Scan for the cell matching the given text and deliver its [X, Y] coordinate at center. 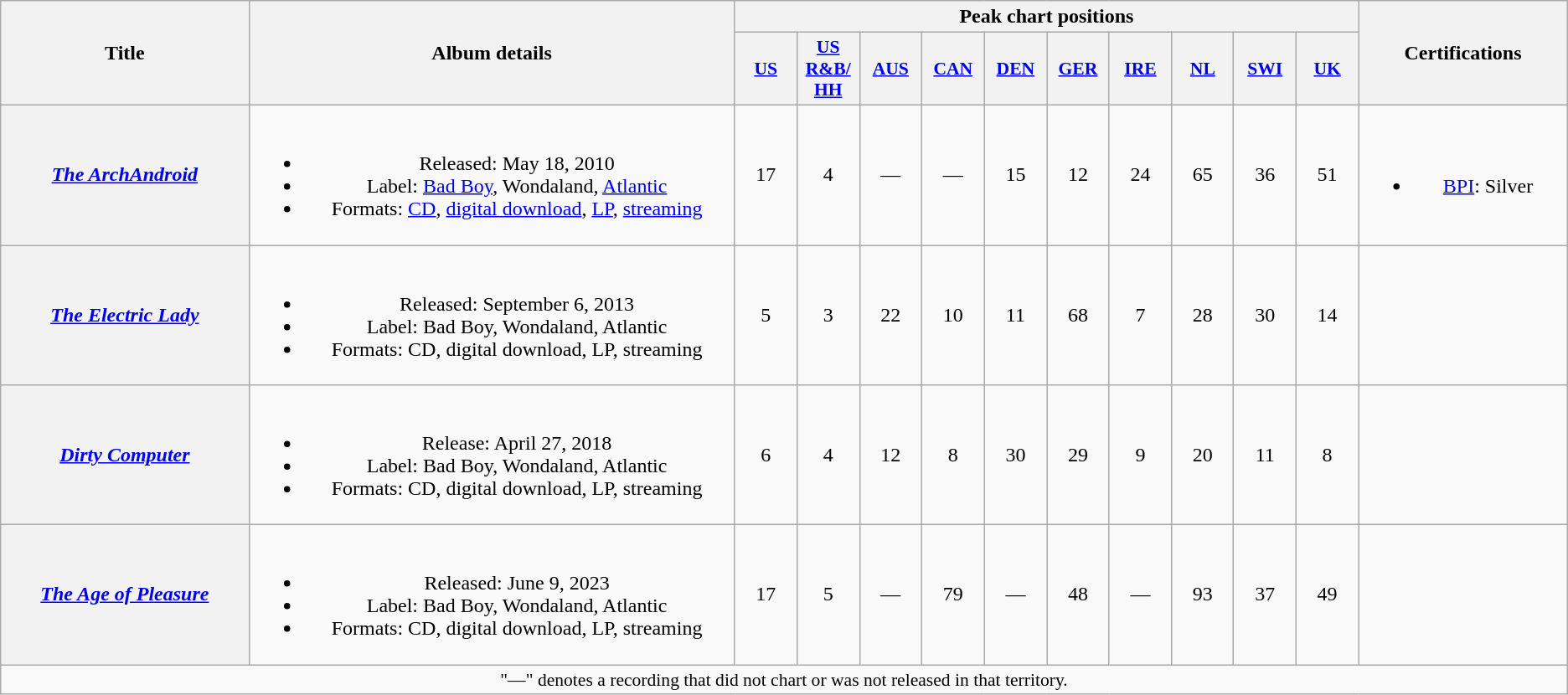
US [766, 69]
GER [1079, 69]
SWI [1265, 69]
AUS [891, 69]
51 [1327, 174]
68 [1079, 315]
28 [1203, 315]
48 [1079, 595]
The Age of Pleasure [125, 595]
"—" denotes a recording that did not chart or was not released in that territory. [784, 680]
CAN [953, 69]
24 [1140, 174]
Certifications [1462, 54]
Released: September 6, 2013Label: Bad Boy, Wondaland, AtlanticFormats: CD, digital download, LP, streaming [492, 315]
Released: May 18, 2010Label: Bad Boy, Wondaland, AtlanticFormats: CD, digital download, LP, streaming [492, 174]
BPI: Silver [1462, 174]
UK [1327, 69]
29 [1079, 456]
49 [1327, 595]
The ArchAndroid [125, 174]
Peak chart positions [1047, 17]
14 [1327, 315]
10 [953, 315]
20 [1203, 456]
7 [1140, 315]
USR&B/HH [828, 69]
36 [1265, 174]
3 [828, 315]
Dirty Computer [125, 456]
Release: April 27, 2018Label: Bad Boy, Wondaland, AtlanticFormats: CD, digital download, LP, streaming [492, 456]
Album details [492, 54]
6 [766, 456]
DEN [1015, 69]
IRE [1140, 69]
37 [1265, 595]
22 [891, 315]
65 [1203, 174]
The Electric Lady [125, 315]
9 [1140, 456]
15 [1015, 174]
93 [1203, 595]
Released: June 9, 2023Label: Bad Boy, Wondaland, AtlanticFormats: CD, digital download, LP, streaming [492, 595]
79 [953, 595]
NL [1203, 69]
Title [125, 54]
